Output the [x, y] coordinate of the center of the cell containing the given text.  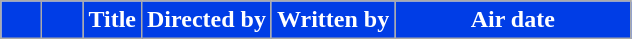
Title [112, 20]
Air date [513, 20]
Written by [332, 20]
Directed by [206, 20]
